Extract the (x, y) coordinate from the center of the cell holding the provided text.  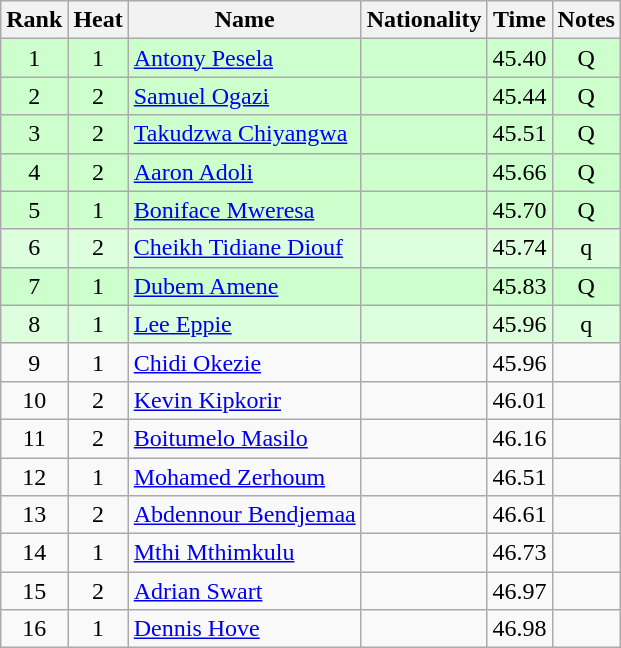
46.97 (520, 591)
10 (34, 400)
46.73 (520, 553)
Kevin Kipkorir (244, 400)
16 (34, 629)
Dennis Hove (244, 629)
Mthi Mthimkulu (244, 553)
Antony Pesela (244, 58)
13 (34, 515)
7 (34, 286)
Time (520, 20)
Rank (34, 20)
45.51 (520, 134)
Dubem Amene (244, 286)
46.98 (520, 629)
46.01 (520, 400)
4 (34, 172)
12 (34, 477)
Heat (98, 20)
45.66 (520, 172)
Mohamed Zerhoum (244, 477)
Aaron Adoli (244, 172)
8 (34, 324)
45.83 (520, 286)
45.40 (520, 58)
11 (34, 438)
Chidi Okezie (244, 362)
5 (34, 210)
Adrian Swart (244, 591)
Cheikh Tidiane Diouf (244, 248)
Samuel Ogazi (244, 96)
Takudzwa Chiyangwa (244, 134)
15 (34, 591)
14 (34, 553)
6 (34, 248)
Nationality (424, 20)
46.51 (520, 477)
45.70 (520, 210)
45.44 (520, 96)
3 (34, 134)
Notes (586, 20)
Boitumelo Masilo (244, 438)
Abdennour Bendjemaa (244, 515)
46.61 (520, 515)
Name (244, 20)
45.74 (520, 248)
Boniface Mweresa (244, 210)
Lee Eppie (244, 324)
9 (34, 362)
46.16 (520, 438)
